Extract the (x, y) coordinate from the center of the cell holding the provided text.  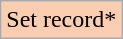
Set record* (62, 20)
